Capture the cell that displays the provided text and extract its [X, Y] central coordinate. 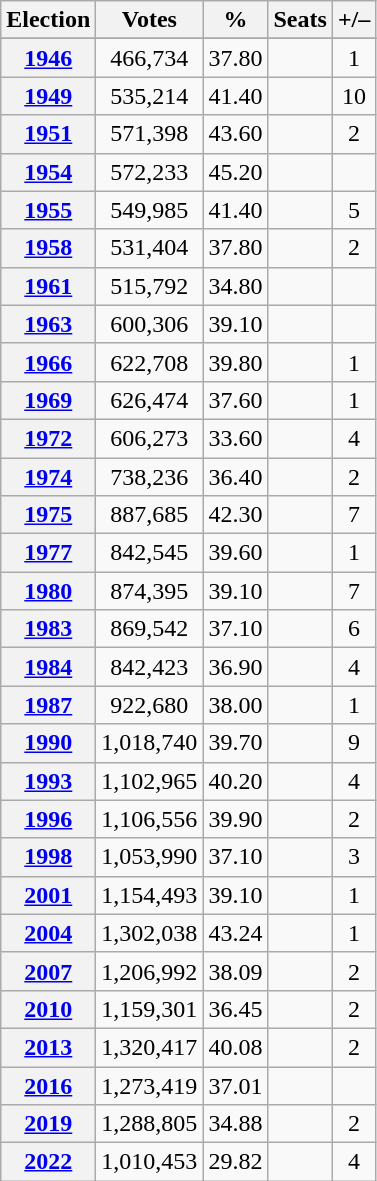
1961 [48, 286]
1,273,419 [150, 1085]
3 [354, 857]
531,404 [150, 248]
2007 [48, 971]
842,423 [150, 667]
42.30 [236, 515]
33.60 [236, 438]
5 [354, 210]
43.60 [236, 134]
1,102,965 [150, 781]
1996 [48, 819]
874,395 [150, 591]
2013 [48, 1047]
40.08 [236, 1047]
1,010,453 [150, 1162]
29.82 [236, 1162]
10 [354, 96]
1951 [48, 134]
39.90 [236, 819]
2016 [48, 1085]
535,214 [150, 96]
1987 [48, 705]
43.24 [236, 933]
1990 [48, 743]
922,680 [150, 705]
% [236, 20]
38.09 [236, 971]
Election [48, 20]
39.80 [236, 362]
1,053,990 [150, 857]
2019 [48, 1124]
36.40 [236, 477]
738,236 [150, 477]
6 [354, 629]
1974 [48, 477]
1977 [48, 553]
2022 [48, 1162]
1958 [48, 248]
1975 [48, 515]
37.60 [236, 400]
1,320,417 [150, 1047]
1,206,992 [150, 971]
1,302,038 [150, 933]
1969 [48, 400]
572,233 [150, 172]
1963 [48, 324]
1,288,805 [150, 1124]
1949 [48, 96]
36.90 [236, 667]
1972 [48, 438]
606,273 [150, 438]
34.88 [236, 1124]
549,985 [150, 210]
1966 [48, 362]
36.45 [236, 1009]
869,542 [150, 629]
37.01 [236, 1085]
1980 [48, 591]
466,734 [150, 58]
887,685 [150, 515]
1983 [48, 629]
39.60 [236, 553]
1,159,301 [150, 1009]
9 [354, 743]
1,154,493 [150, 895]
Votes [150, 20]
38.00 [236, 705]
2001 [48, 895]
1946 [48, 58]
1998 [48, 857]
622,708 [150, 362]
1955 [48, 210]
571,398 [150, 134]
2004 [48, 933]
515,792 [150, 286]
1993 [48, 781]
39.70 [236, 743]
45.20 [236, 172]
Seats [300, 20]
34.80 [236, 286]
600,306 [150, 324]
2010 [48, 1009]
40.20 [236, 781]
1,106,556 [150, 819]
626,474 [150, 400]
1,018,740 [150, 743]
842,545 [150, 553]
+/– [354, 20]
1984 [48, 667]
1954 [48, 172]
